Return (X, Y) of the center of cell containing provided text 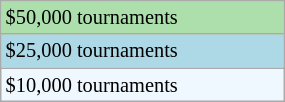
$25,000 tournaments (142, 51)
$50,000 tournaments (142, 17)
$10,000 tournaments (142, 85)
